Return the [X, Y] coordinate for the center point of the cell that contains the specified text.  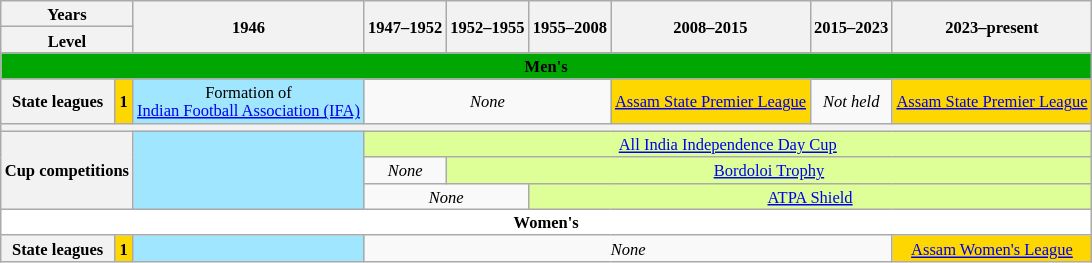
Not held [851, 101]
1955–2008 [570, 27]
All India Independence Day Cup [728, 144]
Women's [546, 222]
2008–2015 [710, 27]
Assam Women's League [992, 248]
1946 [248, 27]
Level [67, 40]
1947–1952 [405, 27]
ATPA Shield [810, 196]
2015–2023 [851, 27]
Years [67, 14]
Formation of Indian Football Association (IFA) [248, 101]
Cup competitions [67, 170]
2023–present [992, 27]
Bordoloi Trophy [768, 170]
Men's [546, 66]
1952–1955 [487, 27]
